Capture the cell that displays the provided text and extract its (X, Y) central coordinate. 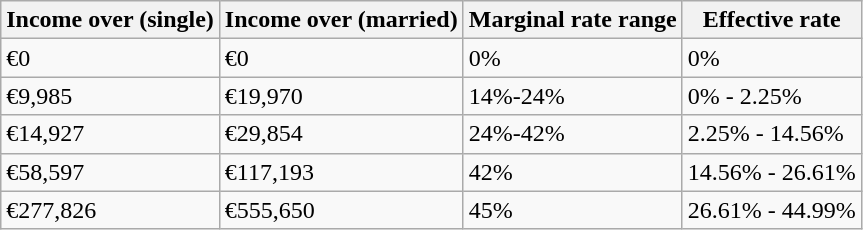
€555,650 (341, 210)
Marginal rate range (572, 20)
26.61% - 44.99% (772, 210)
€58,597 (110, 172)
€117,193 (341, 172)
Effective rate (772, 20)
45% (572, 210)
Income over (single) (110, 20)
24%-42% (572, 134)
42% (572, 172)
Income over (married) (341, 20)
€277,826 (110, 210)
€9,985 (110, 96)
14.56% - 26.61% (772, 172)
2.25% - 14.56% (772, 134)
€29,854 (341, 134)
€19,970 (341, 96)
€14,927 (110, 134)
14%-24% (572, 96)
0% - 2.25% (772, 96)
